Search for the cell housing the specified text and yield its (x, y) center coordinate. 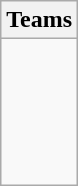
Teams (40, 20)
